Pinpoint the cell where the given text exists, returning its [X, Y] midpoint coordinate. 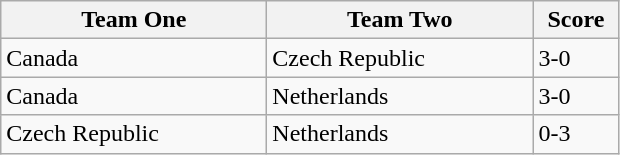
0-3 [576, 134]
Score [576, 20]
Team Two [400, 20]
Team One [134, 20]
